Find where the given text appears and provide that cell's center as [x, y] coordinate. 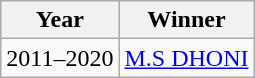
Winner [186, 20]
2011–2020 [60, 58]
M.S DHONI [186, 58]
Year [60, 20]
